Detect which cell encompasses the target text, then output its (x, y) center coordinate. 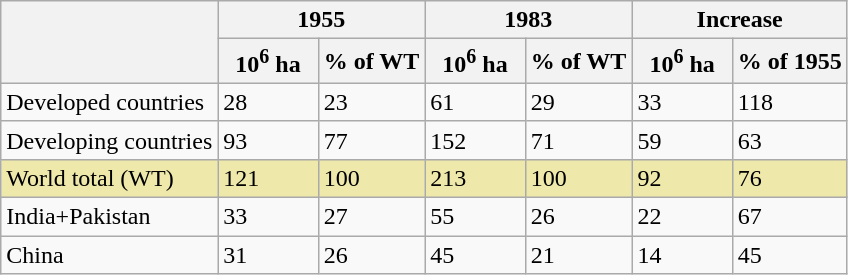
22 (682, 217)
29 (578, 102)
28 (268, 102)
61 (475, 102)
1955 (322, 20)
76 (790, 178)
77 (372, 140)
1983 (528, 20)
23 (372, 102)
71 (578, 140)
118 (790, 102)
152 (475, 140)
World total (WT) (110, 178)
121 (268, 178)
55 (475, 217)
% of 1955 (790, 62)
21 (578, 255)
63 (790, 140)
213 (475, 178)
67 (790, 217)
Developing countries (110, 140)
92 (682, 178)
Increase (740, 20)
93 (268, 140)
India+Pakistan (110, 217)
Developed countries (110, 102)
14 (682, 255)
31 (268, 255)
27 (372, 217)
59 (682, 140)
China (110, 255)
